Find where the given text appears and provide that cell's center as (x, y) coordinate. 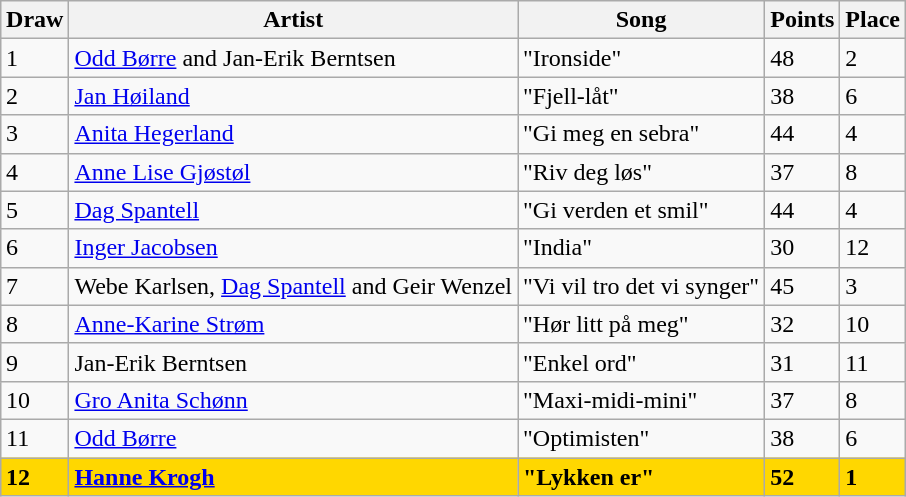
Anita Hegerland (294, 134)
Draw (35, 20)
Jan Høiland (294, 96)
Song (642, 20)
"Gi meg en sebra" (642, 134)
"Optimisten" (642, 438)
"Maxi-midi-mini" (642, 400)
52 (802, 477)
31 (802, 362)
"Enkel ord" (642, 362)
5 (35, 210)
Odd Børre and Jan-Erik Berntsen (294, 58)
"Riv deg løs" (642, 172)
"India" (642, 248)
48 (802, 58)
Webe Karlsen, Dag Spantell and Geir Wenzel (294, 286)
"Vi vil tro det vi synger" (642, 286)
Odd Børre (294, 438)
"Gi verden et smil" (642, 210)
Place (873, 20)
Inger Jacobsen (294, 248)
Anne-Karine Strøm (294, 324)
"Fjell-låt" (642, 96)
Gro Anita Schønn (294, 400)
45 (802, 286)
"Hør litt på meg" (642, 324)
7 (35, 286)
Anne Lise Gjøstøl (294, 172)
Artist (294, 20)
30 (802, 248)
Dag Spantell (294, 210)
9 (35, 362)
32 (802, 324)
Hanne Krogh (294, 477)
"Lykken er" (642, 477)
"Ironside" (642, 58)
Jan-Erik Berntsen (294, 362)
Points (802, 20)
